Capture the cell that displays the provided text and extract its (x, y) central coordinate. 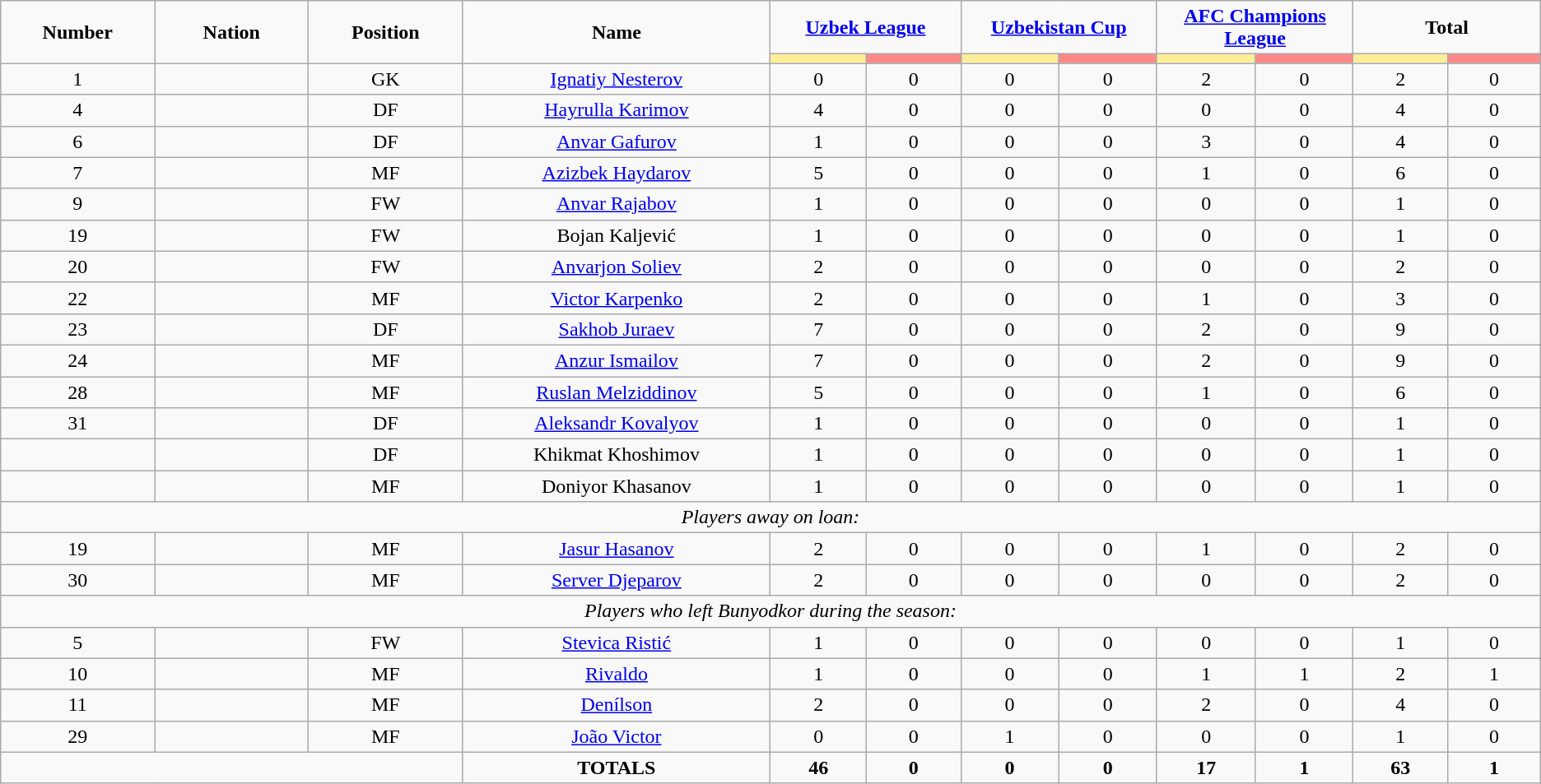
30 (77, 580)
11 (77, 705)
Uzbek League (866, 28)
Anvar Gafurov (617, 141)
Position (385, 32)
Victor Karpenko (617, 298)
20 (77, 267)
Uzbekistan Cup (1059, 28)
Sakhob Juraev (617, 329)
Ignatiy Nesterov (617, 79)
Players who left Bunyodkor during the season: (770, 611)
10 (77, 674)
Doniyor Khasanov (617, 486)
17 (1206, 768)
46 (818, 768)
Bojan Kaljević (617, 235)
23 (77, 329)
Anzur Ismailov (617, 360)
Azizbek Haydarov (617, 173)
Anvarjon Soliev (617, 267)
Aleksandr Kovalyov (617, 424)
63 (1401, 768)
Name (617, 32)
Server Djeparov (617, 580)
Total (1447, 28)
24 (77, 360)
João Victor (617, 736)
Players away on loan: (770, 517)
22 (77, 298)
Anvar Rajabov (617, 204)
Jasur Hasanov (617, 549)
Hayrulla Karimov (617, 110)
28 (77, 392)
Rivaldo (617, 674)
Number (77, 32)
Denílson (617, 705)
GK (385, 79)
Nation (232, 32)
Stevica Ristić (617, 643)
Ruslan Melziddinov (617, 392)
Khikmat Khoshimov (617, 455)
29 (77, 736)
31 (77, 424)
AFC Champions League (1255, 28)
TOTALS (617, 768)
